Output the [x, y] coordinate of the center of the cell containing the given text.  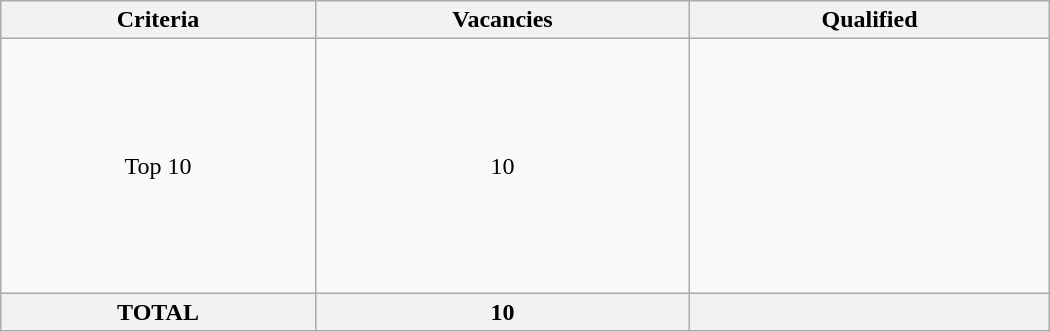
TOTAL [158, 312]
Top 10 [158, 166]
Criteria [158, 20]
Qualified [870, 20]
Vacancies [502, 20]
